Return [x, y] of the center of cell containing provided text 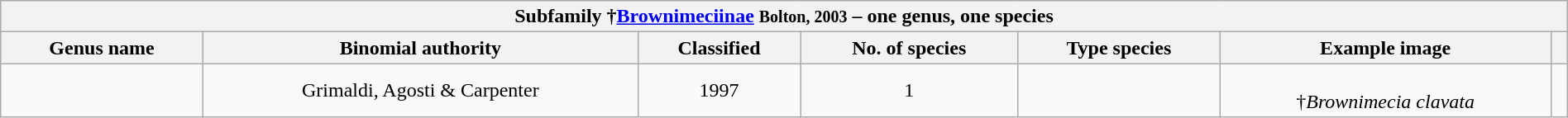
Genus name [103, 48]
Example image [1386, 48]
Type species [1119, 48]
†Brownimecia clavata [1386, 91]
No. of species [910, 48]
1 [910, 91]
Subfamily †Brownimeciinae Bolton, 2003 – one genus, one species [784, 17]
Classified [719, 48]
Grimaldi, Agosti & Carpenter [420, 91]
1997 [719, 91]
Binomial authority [420, 48]
